Scan for the cell matching the given text and deliver its [x, y] coordinate at center. 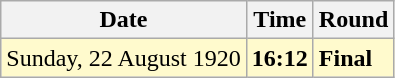
Sunday, 22 August 1920 [124, 58]
Time [280, 20]
Final [353, 58]
16:12 [280, 58]
Date [124, 20]
Round [353, 20]
